Output the (X, Y) coordinate of the center of the cell containing the given text.  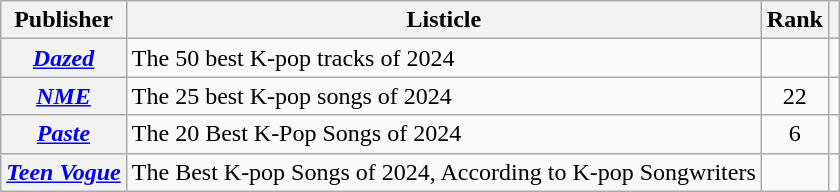
NME (64, 96)
Teen Vogue (64, 172)
Rank (794, 20)
Listicle (444, 20)
Paste (64, 134)
6 (794, 134)
22 (794, 96)
The 20 Best K-Pop Songs of 2024 (444, 134)
Dazed (64, 58)
The 50 best K-pop tracks of 2024 (444, 58)
Publisher (64, 20)
The 25 best K-pop songs of 2024 (444, 96)
The Best K-pop Songs of 2024, According to K-pop Songwriters (444, 172)
